Return (X, Y) of the center of cell containing provided text 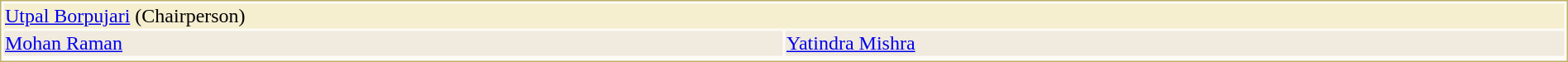
Mohan Raman (393, 44)
Utpal Borpujari (Chairperson) (784, 16)
Yatindra Mishra (1175, 44)
